Provide the [X, Y] coordinate of the cell's center where the given text is located.  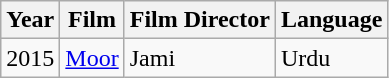
Moor [92, 58]
Jami [200, 58]
Film [92, 20]
Language [331, 20]
2015 [30, 58]
Year [30, 20]
Urdu [331, 58]
Film Director [200, 20]
